Output the (X, Y) coordinate of the center of the cell containing the given text.  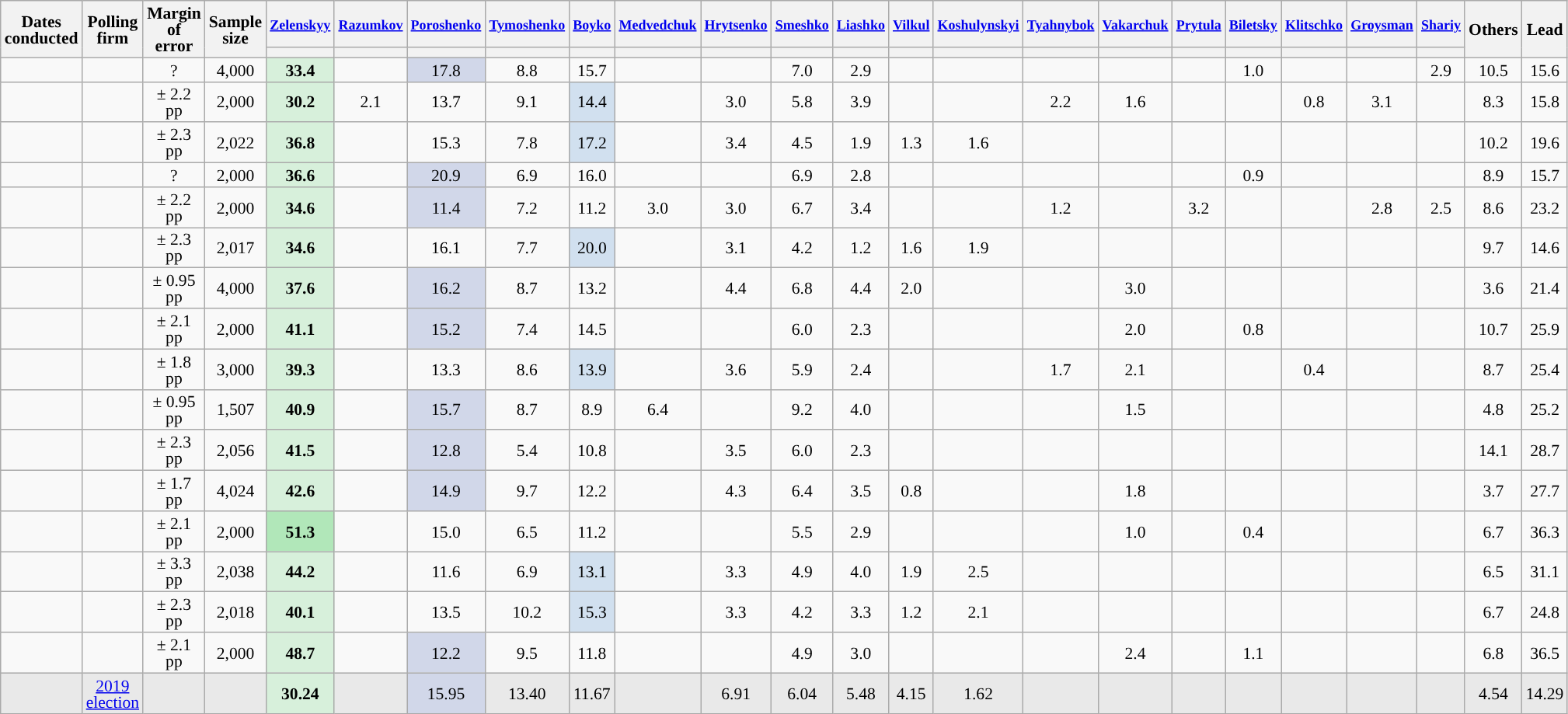
1.8 (1134, 491)
± 1.7 pp (174, 491)
36.3 (1545, 531)
0.9 (1253, 176)
13.40 (527, 693)
40.1 (300, 612)
Marginof error (174, 30)
Smeshko (802, 24)
14.29 (1545, 693)
36.6 (300, 176)
1.5 (1134, 409)
14.4 (592, 102)
24.8 (1545, 612)
44.2 (300, 572)
2,056 (235, 451)
13.1 (592, 572)
6.91 (737, 693)
17.8 (446, 70)
± 3.3 pp (174, 572)
30.2 (300, 102)
4.54 (1493, 693)
13.7 (446, 102)
13.5 (446, 612)
23.2 (1545, 207)
3.9 (861, 102)
Shariy (1441, 24)
2019 election (113, 693)
7.8 (527, 143)
11.8 (592, 653)
Zelenskyy (300, 24)
Koshulynskyi (977, 24)
10.7 (1493, 329)
41.5 (300, 451)
1.7 (1061, 369)
12.8 (446, 451)
7.4 (527, 329)
Tyahnybok (1061, 24)
37.6 (300, 288)
3,000 (235, 369)
5.9 (802, 369)
10.8 (592, 451)
Klitschko (1314, 24)
Biletsky (1253, 24)
30.24 (300, 693)
Groysman (1382, 24)
Poroshenko (446, 24)
5.4 (527, 451)
9.5 (527, 653)
Vakarchuk (1134, 24)
4.15 (911, 693)
33.4 (300, 70)
15.6 (1545, 70)
9.2 (802, 409)
51.3 (300, 531)
1.1 (1253, 653)
Polling firm (113, 30)
Datesconducted (42, 30)
14.5 (592, 329)
17.2 (592, 143)
28.7 (1545, 451)
11.4 (446, 207)
25.4 (1545, 369)
3.7 (1493, 491)
3.2 (1199, 207)
16.0 (592, 176)
40.9 (300, 409)
4.8 (1493, 409)
Medvedchuk (657, 24)
10.5 (1493, 70)
41.1 (300, 329)
8.3 (1493, 102)
4.5 (802, 143)
14.6 (1545, 248)
Boyko (592, 24)
1,507 (235, 409)
Razumkov (370, 24)
Hrytsenko (737, 24)
1.62 (977, 693)
Lead (1545, 30)
1.3 (911, 143)
4,024 (235, 491)
31.1 (1545, 572)
± 1.8 pp (174, 369)
19.6 (1545, 143)
16.2 (446, 288)
7.7 (527, 248)
36.5 (1545, 653)
20.9 (446, 176)
7.2 (527, 207)
15.8 (1545, 102)
13.3 (446, 369)
42.6 (300, 491)
15.2 (446, 329)
6.04 (802, 693)
9.1 (527, 102)
2,038 (235, 572)
14.1 (1493, 451)
11.67 (592, 693)
2,018 (235, 612)
13.9 (592, 369)
15.95 (446, 693)
8.8 (527, 70)
Vilkul (911, 24)
39.3 (300, 369)
48.7 (300, 653)
2.2 (1061, 102)
20.0 (592, 248)
4.3 (737, 491)
11.6 (446, 572)
14.9 (446, 491)
Prytula (1199, 24)
Liashko (861, 24)
5.8 (802, 102)
Others (1493, 30)
5.48 (861, 693)
16.1 (446, 248)
15.0 (446, 531)
2,017 (235, 248)
Tymoshenko (527, 24)
2,022 (235, 143)
27.7 (1545, 491)
7.0 (802, 70)
5.5 (802, 531)
25.9 (1545, 329)
25.2 (1545, 409)
Samplesize (235, 30)
21.4 (1545, 288)
13.2 (592, 288)
36.8 (300, 143)
